For the text-containing cell, return its midpoint in (x, y) coordinate format. 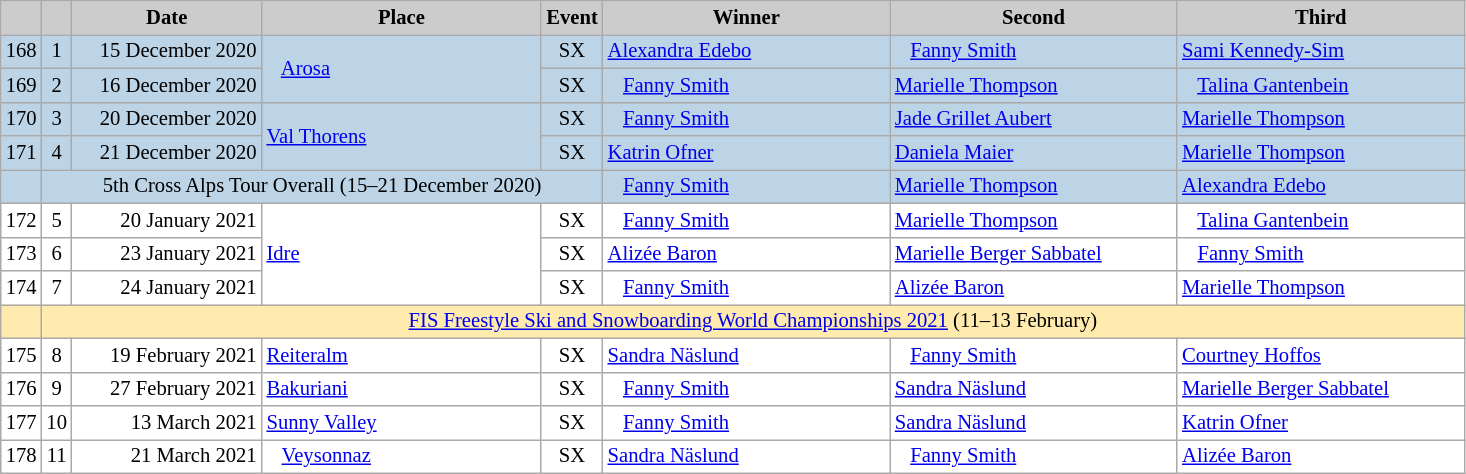
21 December 2020 (167, 153)
5th Cross Alps Tour Overall (15–21 December 2020) (322, 186)
Val Thorens (402, 136)
6 (56, 254)
5 (56, 220)
20 December 2020 (167, 119)
Idre (402, 254)
10 (56, 423)
178 (22, 456)
172 (22, 220)
173 (22, 254)
2 (56, 85)
Third (1320, 17)
23 January 2021 (167, 254)
Event (572, 17)
FIS Freestyle Ski and Snowboarding World Championships 2021 (11–13 February) (752, 321)
Arosa (402, 68)
20 January 2021 (167, 220)
4 (56, 153)
3 (56, 119)
8 (56, 355)
Jade Grillet Aubert (1034, 119)
170 (22, 119)
16 December 2020 (167, 85)
13 March 2021 (167, 423)
174 (22, 287)
15 December 2020 (167, 51)
Date (167, 17)
Bakuriani (402, 389)
168 (22, 51)
Second (1034, 17)
27 February 2021 (167, 389)
Daniela Maier (1034, 153)
175 (22, 355)
11 (56, 456)
177 (22, 423)
7 (56, 287)
1 (56, 51)
Veysonnaz (402, 456)
9 (56, 389)
21 March 2021 (167, 456)
Winner (746, 17)
171 (22, 153)
169 (22, 85)
19 February 2021 (167, 355)
Place (402, 17)
Courtney Hoffos (1320, 355)
Sami Kennedy-Sim (1320, 51)
Reiteralm (402, 355)
Sunny Valley (402, 423)
176 (22, 389)
24 January 2021 (167, 287)
